For the text-containing cell, return its midpoint in [x, y] coordinate format. 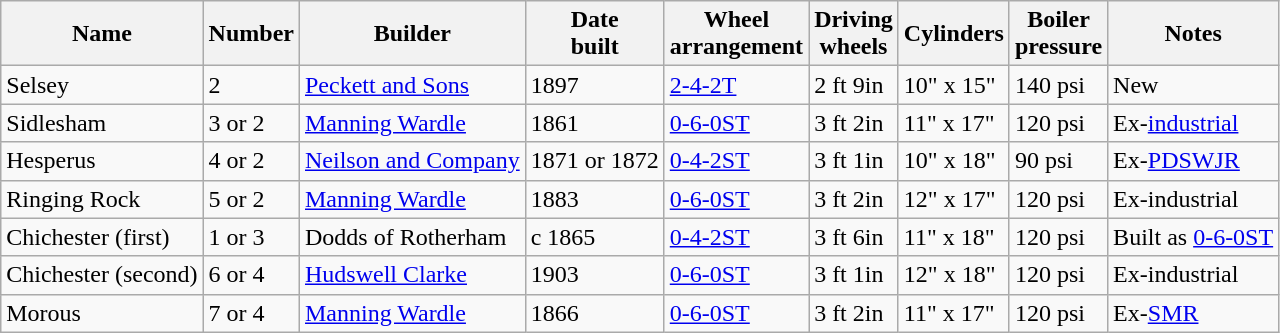
Notes [1194, 34]
5 or 2 [251, 199]
2 [251, 85]
1871 or 1872 [594, 161]
New [1194, 85]
Hesperus [102, 161]
Drivingwheels [854, 34]
1883 [594, 199]
Name [102, 34]
10" x 15" [954, 85]
1861 [594, 123]
7 or 4 [251, 313]
Cylinders [954, 34]
12" x 18" [954, 275]
Boilerpressure [1058, 34]
Hudswell Clarke [412, 275]
11" x 18" [954, 237]
6 or 4 [251, 275]
2-4-2T [736, 85]
Chichester (first) [102, 237]
3 ft 6in [854, 237]
Morous [102, 313]
3 or 2 [251, 123]
c 1865 [594, 237]
90 psi [1058, 161]
Neilson and Company [412, 161]
Built as 0-6-0ST [1194, 237]
Builder [412, 34]
140 psi [1058, 85]
Chichester (second) [102, 275]
Ex-PDSWJR [1194, 161]
Dodds of Rotherham [412, 237]
1903 [594, 275]
1866 [594, 313]
Wheelarrangement [736, 34]
10" x 18" [954, 161]
2 ft 9in [854, 85]
Ringing Rock [102, 199]
Peckett and Sons [412, 85]
Number [251, 34]
1 or 3 [251, 237]
12" x 17" [954, 199]
Sidlesham [102, 123]
Ex-SMR [1194, 313]
Datebuilt [594, 34]
4 or 2 [251, 161]
1897 [594, 85]
Selsey [102, 85]
